Provide the (X, Y) coordinate of the cell's center where the given text is located.  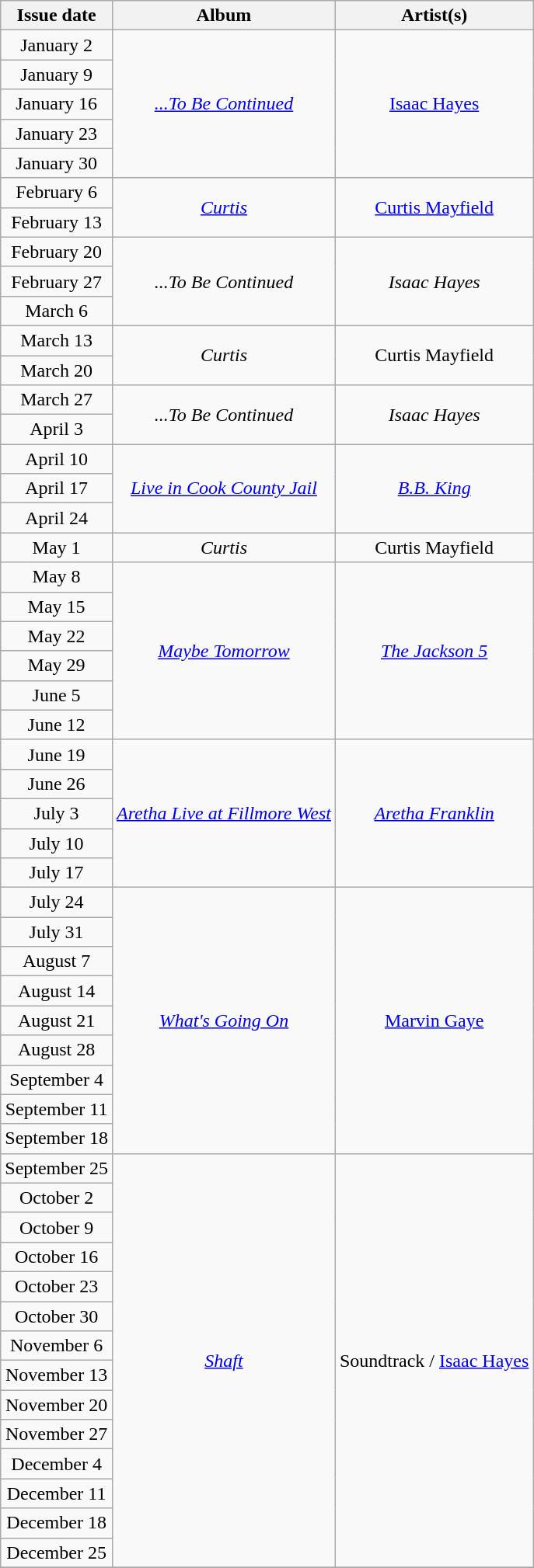
June 26 (57, 784)
April 17 (57, 488)
February 13 (57, 222)
November 27 (57, 1434)
October 2 (57, 1198)
August 28 (57, 1050)
November 20 (57, 1405)
September 18 (57, 1139)
Shaft (224, 1361)
Issue date (57, 16)
Marvin Gaye (434, 1020)
May 15 (57, 607)
November 6 (57, 1346)
June 12 (57, 725)
Aretha Franklin (434, 813)
January 23 (57, 134)
March 13 (57, 340)
July 24 (57, 902)
Live in Cook County Jail (224, 488)
April 3 (57, 429)
December 11 (57, 1493)
January 2 (57, 45)
January 30 (57, 163)
August 14 (57, 991)
January 16 (57, 104)
June 5 (57, 695)
July 31 (57, 932)
May 8 (57, 577)
October 9 (57, 1227)
December 4 (57, 1464)
May 29 (57, 666)
October 23 (57, 1286)
May 1 (57, 548)
July 3 (57, 813)
November 13 (57, 1375)
Aretha Live at Fillmore West (224, 813)
February 20 (57, 252)
June 19 (57, 754)
September 25 (57, 1168)
September 4 (57, 1080)
B.B. King (434, 488)
October 30 (57, 1316)
October 16 (57, 1257)
April 10 (57, 459)
February 27 (57, 281)
What's Going On (224, 1020)
Maybe Tomorrow (224, 651)
August 21 (57, 1020)
April 24 (57, 518)
December 25 (57, 1552)
March 20 (57, 370)
February 6 (57, 193)
August 7 (57, 961)
Album (224, 16)
March 6 (57, 311)
March 27 (57, 400)
July 17 (57, 873)
September 11 (57, 1109)
Soundtrack / Isaac Hayes (434, 1361)
January 9 (57, 75)
July 10 (57, 843)
The Jackson 5 (434, 651)
May 22 (57, 636)
December 18 (57, 1523)
Artist(s) (434, 16)
